Find where the given text appears and provide that cell's center as (X, Y) coordinate. 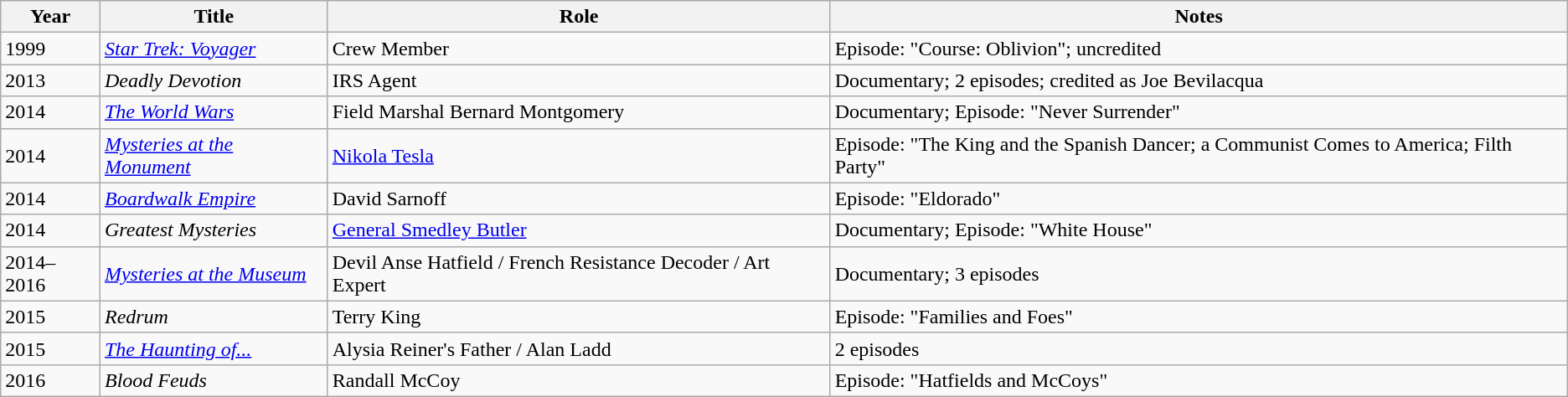
The Haunting of... (214, 348)
Episode: "Hatfields and McCoys" (1199, 380)
Blood Feuds (214, 380)
2 episodes (1199, 348)
Episode: "Course: Oblivion"; uncredited (1199, 49)
1999 (50, 49)
Documentary; Episode: "Never Surrender" (1199, 112)
Randall McCoy (579, 380)
Episode: "The King and the Spanish Dancer; a Communist Comes to America; Filth Party" (1199, 156)
Crew Member (579, 49)
2013 (50, 80)
Boardwalk Empire (214, 198)
Mysteries at the Museum (214, 273)
General Smedley Butler (579, 230)
2016 (50, 380)
Devil Anse Hatfield / French Resistance Decoder / Art Expert (579, 273)
Star Trek: Voyager (214, 49)
Episode: "Families and Foes" (1199, 317)
Greatest Mysteries (214, 230)
The World Wars (214, 112)
Alysia Reiner's Father / Alan Ladd (579, 348)
Title (214, 17)
Year (50, 17)
Mysteries at the Monument (214, 156)
Documentary; Episode: "White House" (1199, 230)
Episode: "Eldorado" (1199, 198)
Field Marshal Bernard Montgomery (579, 112)
Notes (1199, 17)
David Sarnoff (579, 198)
Documentary; 3 episodes (1199, 273)
Nikola Tesla (579, 156)
Role (579, 17)
Deadly Devotion (214, 80)
2014–2016 (50, 273)
IRS Agent (579, 80)
Redrum (214, 317)
Documentary; 2 episodes; credited as Joe Bevilacqua (1199, 80)
Terry King (579, 317)
